Scan for the cell matching the given text and deliver its [X, Y] coordinate at center. 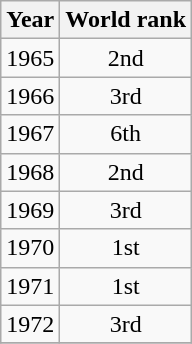
1972 [30, 324]
1971 [30, 286]
1970 [30, 248]
World rank [126, 20]
6th [126, 134]
Year [30, 20]
1967 [30, 134]
1969 [30, 210]
1966 [30, 96]
1965 [30, 58]
1968 [30, 172]
